Capture the cell that displays the provided text and extract its [X, Y] central coordinate. 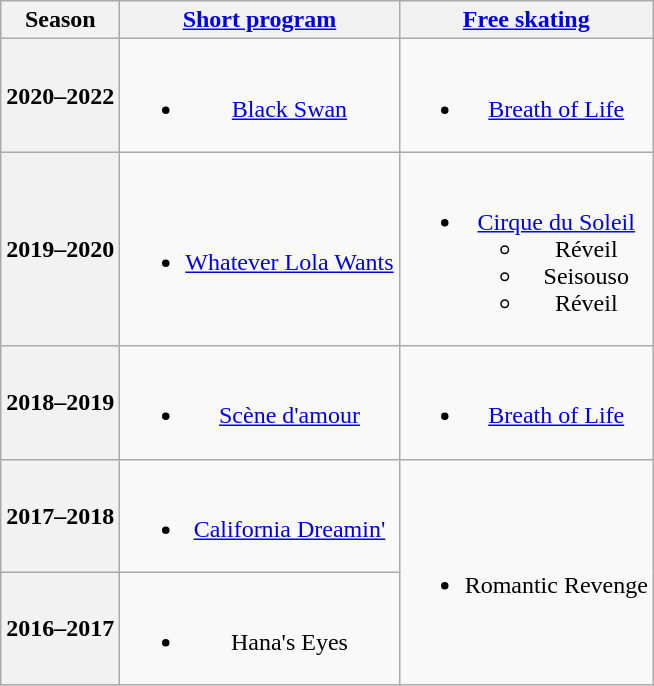
2020–2022 [60, 96]
Free skating [526, 20]
2017–2018 [60, 516]
Black Swan [260, 96]
California Dreamin' [260, 516]
Short program [260, 20]
Cirque du SoleilRéveilSeisousoRéveil [526, 249]
Romantic Revenge [526, 572]
Whatever Lola Wants [260, 249]
Scène d'amour [260, 402]
Hana's Eyes [260, 628]
2016–2017 [60, 628]
2019–2020 [60, 249]
2018–2019 [60, 402]
Season [60, 20]
